Capture the cell that displays the provided text and extract its [x, y] central coordinate. 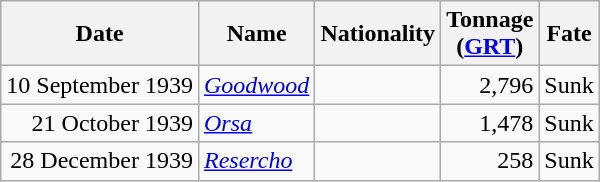
Tonnage(GRT) [490, 34]
10 September 1939 [100, 85]
Fate [569, 34]
Nationality [378, 34]
21 October 1939 [100, 123]
Name [256, 34]
28 December 1939 [100, 161]
Resercho [256, 161]
2,796 [490, 85]
Date [100, 34]
1,478 [490, 123]
Orsa [256, 123]
258 [490, 161]
Goodwood [256, 85]
